Detect which cell encompasses the target text, then output its (x, y) center coordinate. 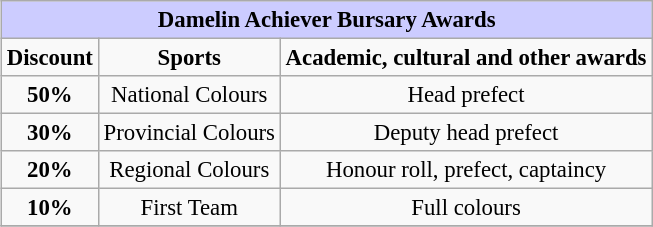
50% (50, 95)
Discount (50, 57)
Full colours (466, 208)
First Team (189, 208)
Honour roll, prefect, captaincy (466, 170)
Deputy head prefect (466, 133)
30% (50, 133)
Damelin Achiever Bursary Awards (327, 20)
20% (50, 170)
Academic, cultural and other awards (466, 57)
National Colours (189, 95)
10% (50, 208)
Head prefect (466, 95)
Sports (189, 57)
Provincial Colours (189, 133)
Regional Colours (189, 170)
